For the text-containing cell, return its midpoint in (x, y) coordinate format. 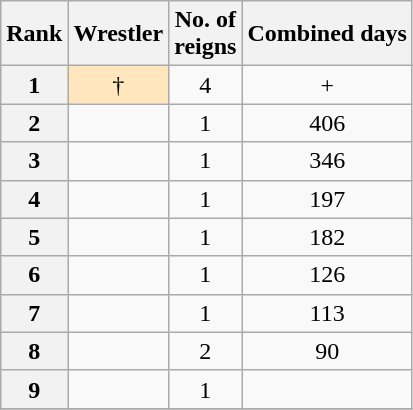
113 (327, 313)
90 (327, 351)
7 (34, 313)
Combined days (327, 34)
3 (34, 161)
Rank (34, 34)
Wrestler (118, 34)
126 (327, 275)
† (118, 85)
6 (34, 275)
5 (34, 237)
182 (327, 237)
+ (327, 85)
406 (327, 123)
8 (34, 351)
346 (327, 161)
9 (34, 389)
No. ofreigns (206, 34)
197 (327, 199)
